Locate the cell with the specified text and output its [X, Y] center coordinate. 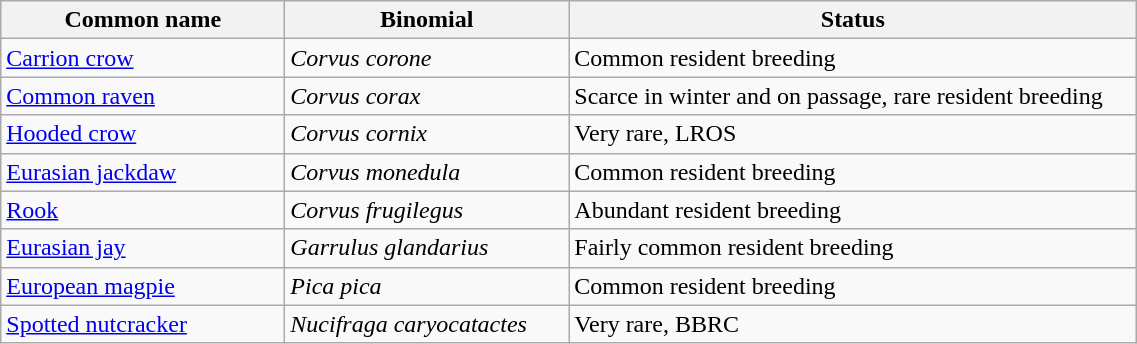
Common raven [143, 96]
Corvus cornix [427, 134]
European magpie [143, 286]
Carrion crow [143, 58]
Eurasian jackdaw [143, 172]
Garrulus glandarius [427, 248]
Scarce in winter and on passage, rare resident breeding [853, 96]
Abundant resident breeding [853, 210]
Hooded crow [143, 134]
Corvus corax [427, 96]
Eurasian jay [143, 248]
Fairly common resident breeding [853, 248]
Nucifraga caryocatactes [427, 324]
Spotted nutcracker [143, 324]
Pica pica [427, 286]
Binomial [427, 20]
Corvus monedula [427, 172]
Corvus corone [427, 58]
Very rare, BBRC [853, 324]
Status [853, 20]
Common name [143, 20]
Very rare, LROS [853, 134]
Corvus frugilegus [427, 210]
Rook [143, 210]
